Capture the cell that displays the provided text and extract its [X, Y] central coordinate. 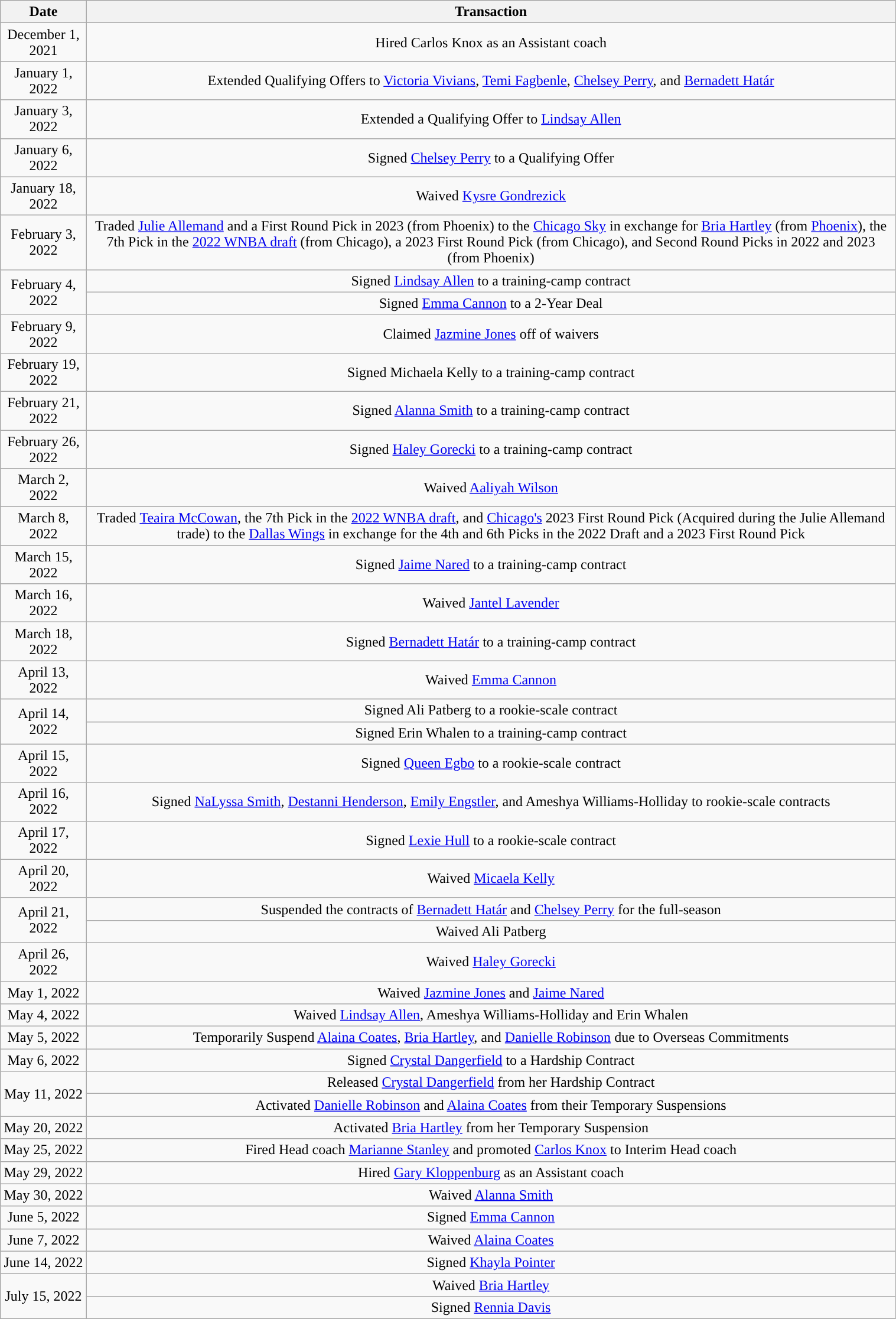
Waived Lindsay Allen, Ameshya Williams-Holliday and Erin Whalen [491, 1015]
Signed Michaela Kelly to a training-camp contract [491, 372]
Signed Crystal Dangerfield to a Hardship Contract [491, 1060]
Activated Danielle Robinson and Alaina Coates from their Temporary Suspensions [491, 1105]
March 2, 2022 [44, 488]
April 16, 2022 [44, 801]
February 4, 2022 [44, 292]
April 20, 2022 [44, 878]
Transaction [491, 12]
Waived Alanna Smith [491, 1195]
Signed Haley Gorecki to a training-camp contract [491, 449]
Waived Aaliyah Wilson [491, 488]
Signed Bernadett Határ to a training-camp contract [491, 642]
January 6, 2022 [44, 157]
April 14, 2022 [44, 722]
Fired Head coach Marianne Stanley and promoted Carlos Knox to Interim Head coach [491, 1150]
Waived Jantel Lavender [491, 603]
May 4, 2022 [44, 1015]
Signed Emma Cannon [491, 1217]
December 1, 2021 [44, 43]
Claimed Jazmine Jones off of waivers [491, 333]
Signed Lindsay Allen to a training-camp contract [491, 281]
Signed Erin Whalen to a training-camp contract [491, 733]
Waived Kysre Gondrezick [491, 196]
January 1, 2022 [44, 80]
Signed Jaime Nared to a training-camp contract [491, 565]
March 16, 2022 [44, 603]
May 5, 2022 [44, 1038]
April 17, 2022 [44, 840]
Waived Micaela Kelly [491, 878]
Signed Alanna Smith to a training-camp contract [491, 410]
Waived Bria Hartley [491, 1285]
April 26, 2022 [44, 962]
May 6, 2022 [44, 1060]
May 11, 2022 [44, 1094]
Hired Gary Kloppenburg as an Assistant coach [491, 1172]
Suspended the contracts of Bernadett Határ and Chelsey Perry for the full-season [491, 909]
Date [44, 12]
Signed Queen Egbo to a rookie-scale contract [491, 764]
Signed Rennia Davis [491, 1307]
March 18, 2022 [44, 642]
Signed Emma Cannon to a 2-Year Deal [491, 303]
May 1, 2022 [44, 992]
Signed Lexie Hull to a rookie-scale contract [491, 840]
February 26, 2022 [44, 449]
May 30, 2022 [44, 1195]
Waived Jazmine Jones and Jaime Nared [491, 992]
February 19, 2022 [44, 372]
Temporarily Suspend Alaina Coates, Bria Hartley, and Danielle Robinson due to Overseas Commitments [491, 1038]
Signed NaLyssa Smith, Destanni Henderson, Emily Engstler, and Ameshya Williams-Holliday to rookie-scale contracts [491, 801]
Waived Ali Patberg [491, 931]
Waived Emma Cannon [491, 680]
Extended a Qualifying Offer to Lindsay Allen [491, 119]
Hired Carlos Knox as an Assistant coach [491, 43]
Waived Alaina Coates [491, 1240]
February 9, 2022 [44, 333]
Waived Haley Gorecki [491, 962]
July 15, 2022 [44, 1296]
February 3, 2022 [44, 242]
Extended Qualifying Offers to Victoria Vivians, Temi Fagbenle, Chelsey Perry, and Bernadett Határ [491, 80]
February 21, 2022 [44, 410]
May 29, 2022 [44, 1172]
April 15, 2022 [44, 764]
March 15, 2022 [44, 565]
March 8, 2022 [44, 526]
May 20, 2022 [44, 1128]
Activated Bria Hartley from her Temporary Suspension [491, 1128]
Signed Chelsey Perry to a Qualifying Offer [491, 157]
Signed Ali Patberg to a rookie-scale contract [491, 710]
April 13, 2022 [44, 680]
January 18, 2022 [44, 196]
May 25, 2022 [44, 1150]
April 21, 2022 [44, 920]
Signed Khayla Pointer [491, 1262]
Released Crystal Dangerfield from her Hardship Contract [491, 1083]
June 5, 2022 [44, 1217]
June 14, 2022 [44, 1262]
January 3, 2022 [44, 119]
June 7, 2022 [44, 1240]
